Find where the given text appears and provide that cell's center as (x, y) coordinate. 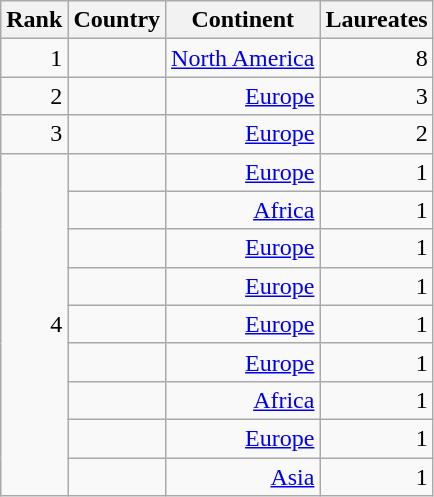
Asia (243, 477)
Country (117, 20)
Continent (243, 20)
Laureates (376, 20)
8 (376, 58)
Rank (34, 20)
4 (34, 324)
North America (243, 58)
